Determine the [X, Y] coordinate at the center of the cell enclosing the given text.  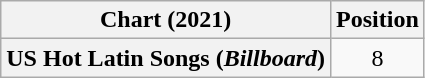
Chart (2021) [166, 20]
Position [378, 20]
8 [378, 58]
US Hot Latin Songs (Billboard) [166, 58]
